Return the (X, Y) coordinate for the center point of the cell that contains the specified text.  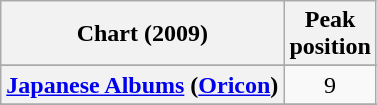
9 (330, 85)
Japanese Albums (Oricon) (142, 85)
Chart (2009) (142, 34)
Peakposition (330, 34)
